Return (X, Y) of the center of cell containing provided text 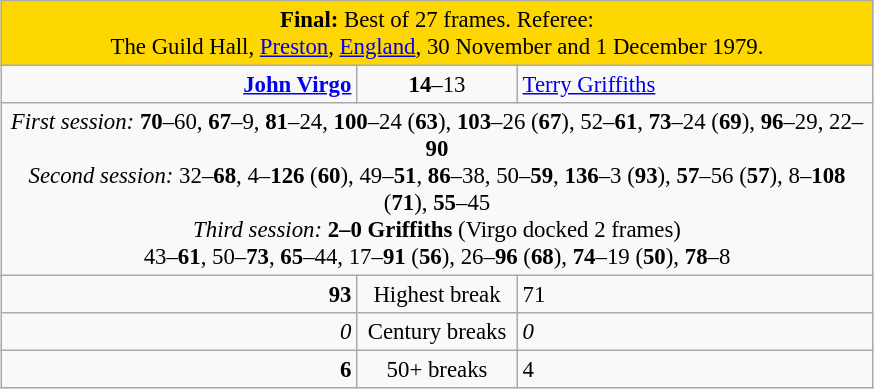
Century breaks (438, 332)
John Virgo (179, 85)
14–13 (438, 85)
50+ breaks (438, 370)
6 (179, 370)
Final: Best of 27 frames. Referee: The Guild Hall, Preston, England, 30 November and 1 December 1979. (437, 34)
93 (179, 295)
Highest break (438, 295)
4 (695, 370)
Terry Griffiths (695, 85)
71 (695, 295)
